Capture the cell that displays the provided text and extract its [x, y] central coordinate. 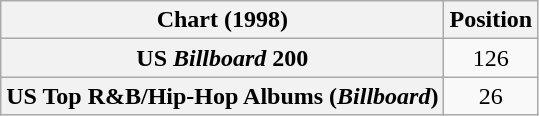
26 [491, 96]
Position [491, 20]
126 [491, 58]
Chart (1998) [222, 20]
US Top R&B/Hip-Hop Albums (Billboard) [222, 96]
US Billboard 200 [222, 58]
